Find where the given text appears and provide that cell's center as (x, y) coordinate. 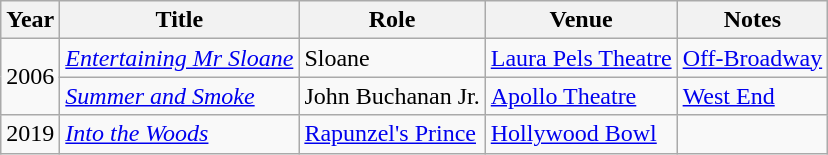
Venue (581, 20)
Sloane (392, 58)
2006 (30, 77)
Summer and Smoke (180, 96)
Into the Woods (180, 134)
Hollywood Bowl (581, 134)
Off-Broadway (752, 58)
John Buchanan Jr. (392, 96)
Role (392, 20)
Apollo Theatre (581, 96)
2019 (30, 134)
Notes (752, 20)
West End (752, 96)
Year (30, 20)
Laura Pels Theatre (581, 58)
Rapunzel's Prince (392, 134)
Title (180, 20)
Entertaining Mr Sloane (180, 58)
